For the text-containing cell, return its midpoint in (x, y) coordinate format. 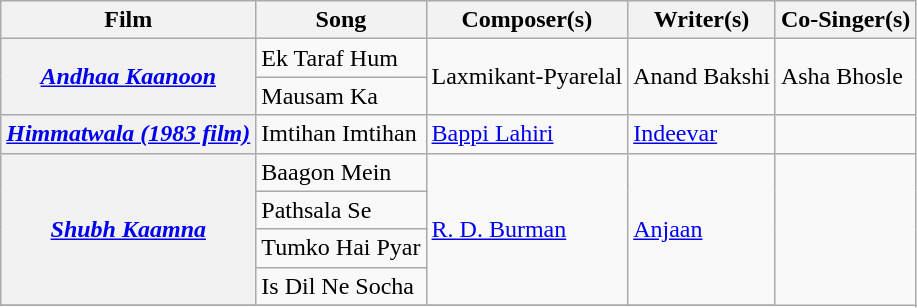
Composer(s) (527, 20)
Pathsala Se (341, 210)
Ek Taraf Hum (341, 58)
Writer(s) (702, 20)
Himmatwala (1983 film) (128, 134)
Tumko Hai Pyar (341, 248)
Asha Bhosle (845, 77)
Song (341, 20)
Anjaan (702, 229)
Andhaa Kaanoon (128, 77)
Baagon Mein (341, 172)
Shubh Kaamna (128, 229)
Indeevar (702, 134)
Imtihan Imtihan (341, 134)
Co-Singer(s) (845, 20)
Is Dil Ne Socha (341, 286)
Bappi Lahiri (527, 134)
Film (128, 20)
Laxmikant-Pyarelal (527, 77)
R. D. Burman (527, 229)
Mausam Ka (341, 96)
Anand Bakshi (702, 77)
